Locate the cell with the specified text and output its [x, y] center coordinate. 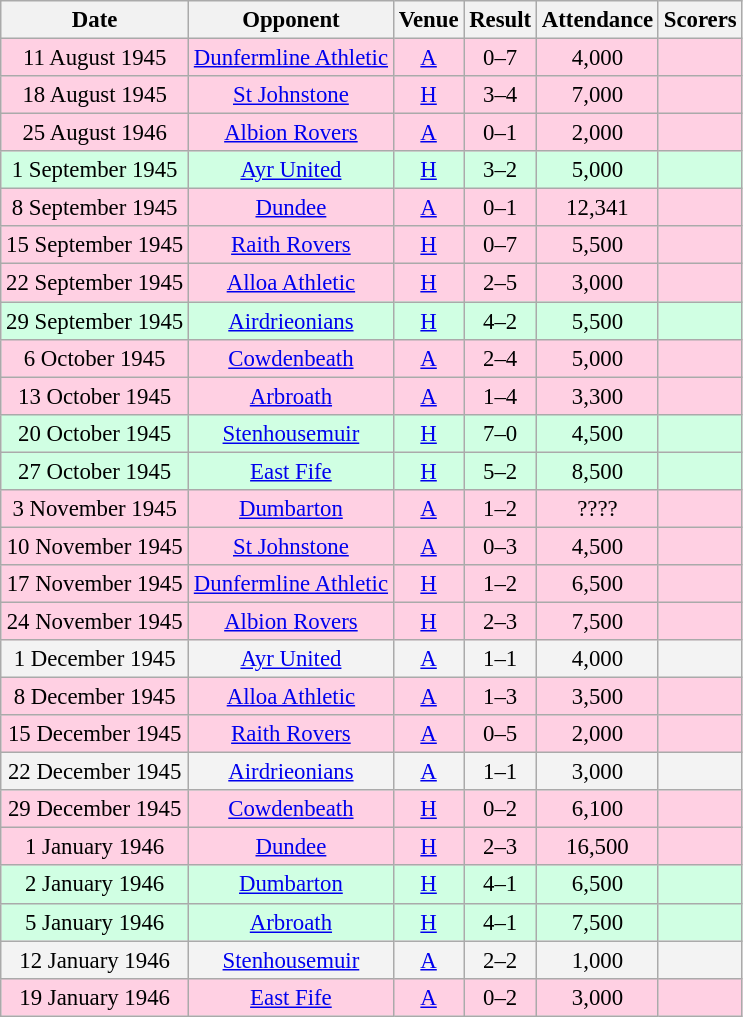
1,000 [597, 960]
15 September 1945 [95, 245]
8 September 1945 [95, 208]
6 October 1945 [95, 358]
6,100 [597, 809]
0–5 [500, 734]
1 December 1945 [95, 659]
Result [500, 20]
16,500 [597, 847]
24 November 1945 [95, 621]
19 January 1946 [95, 997]
1–4 [500, 396]
Venue [428, 20]
22 December 1945 [95, 772]
Scorers [700, 20]
27 October 1945 [95, 471]
5 January 1946 [95, 922]
15 December 1945 [95, 734]
25 August 1946 [95, 133]
???? [597, 509]
Date [95, 20]
13 October 1945 [95, 396]
1–3 [500, 697]
11 August 1945 [95, 58]
3 November 1945 [95, 509]
3–4 [500, 95]
20 October 1945 [95, 433]
17 November 1945 [95, 584]
7–0 [500, 433]
10 November 1945 [95, 546]
2–5 [500, 283]
4–2 [500, 321]
Opponent [292, 20]
Attendance [597, 20]
0–3 [500, 546]
2 January 1946 [95, 885]
2–4 [500, 358]
12,341 [597, 208]
2–2 [500, 960]
3,500 [597, 697]
3–2 [500, 170]
1 January 1946 [95, 847]
5–2 [500, 471]
22 September 1945 [95, 283]
29 December 1945 [95, 809]
1 September 1945 [95, 170]
12 January 1946 [95, 960]
3,300 [597, 396]
18 August 1945 [95, 95]
8,500 [597, 471]
29 September 1945 [95, 321]
7,000 [597, 95]
8 December 1945 [95, 697]
